Scan for the cell matching the given text and deliver its (x, y) coordinate at center. 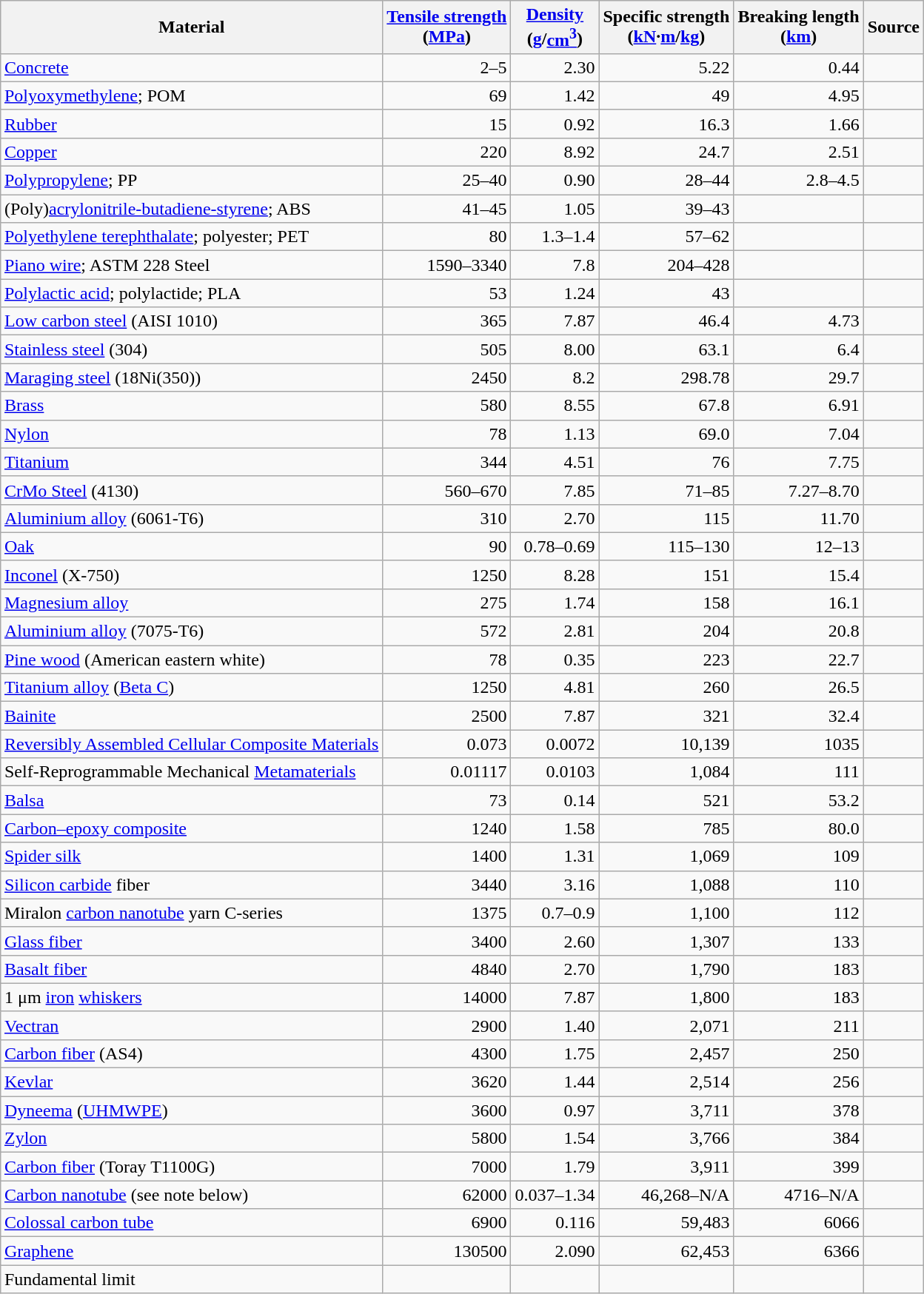
7.04 (798, 434)
399 (798, 1167)
8.2 (555, 378)
1400 (447, 856)
62,453 (666, 1251)
111 (798, 772)
310 (447, 518)
32.4 (798, 716)
2,071 (666, 1025)
4840 (447, 969)
115 (666, 518)
1.58 (555, 828)
4.81 (555, 688)
6366 (798, 1251)
Basalt fiber (191, 969)
0.97 (555, 1110)
580 (447, 406)
Polylactic acid; polylactide; PLA (191, 293)
321 (666, 716)
Piano wire; ASTM 228 Steel (191, 265)
0.037–1.34 (555, 1195)
Silicon carbide fiber (191, 885)
151 (666, 574)
46,268–N/A (666, 1195)
1,100 (666, 913)
0.90 (555, 181)
2500 (447, 716)
Source (893, 27)
204–428 (666, 265)
521 (666, 800)
1.13 (555, 434)
8.55 (555, 406)
3,711 (666, 1110)
5800 (447, 1139)
1.79 (555, 1167)
7000 (447, 1167)
Stainless steel (304) (191, 349)
Carbon–epoxy composite (191, 828)
4300 (447, 1053)
1590–3340 (447, 265)
298.78 (666, 378)
1,307 (666, 941)
133 (798, 941)
220 (447, 152)
71–85 (666, 490)
2.090 (555, 1251)
0.0072 (555, 744)
76 (666, 462)
46.4 (666, 321)
Low carbon steel (AISI 1010) (191, 321)
Pine wood (American eastern white) (191, 660)
250 (798, 1053)
Carbon fiber (AS4) (191, 1053)
572 (447, 631)
384 (798, 1139)
Reversibly Assembled Cellular Composite Materials (191, 744)
1 μm iron whiskers (191, 997)
2.51 (798, 152)
24.7 (666, 152)
3600 (447, 1110)
Kevlar (191, 1082)
2.8–4.5 (798, 181)
25–40 (447, 181)
7.8 (555, 265)
73 (447, 800)
2900 (447, 1025)
53.2 (798, 800)
Fundamental limit (191, 1279)
59,483 (666, 1223)
130500 (447, 1251)
39–43 (666, 209)
1.75 (555, 1053)
1035 (798, 744)
Breaking length (km) (798, 27)
62000 (447, 1195)
28–44 (666, 181)
57–62 (666, 237)
0.35 (555, 660)
16.1 (798, 603)
80 (447, 237)
1.42 (555, 95)
49 (666, 95)
3,911 (666, 1167)
8.28 (555, 574)
1.3–1.4 (555, 237)
0.14 (555, 800)
4.95 (798, 95)
16.3 (666, 124)
69.0 (666, 434)
Maraging steel (18Ni(350)) (191, 378)
6.4 (798, 349)
Concrete (191, 67)
2,514 (666, 1082)
3.16 (555, 885)
1,084 (666, 772)
0.116 (555, 1223)
1375 (447, 913)
90 (447, 546)
Polyoxymethylene; POM (191, 95)
Specific strength (kN·m/kg) (666, 27)
3400 (447, 941)
2,457 (666, 1053)
(Poly)acrylonitrile-butadiene-styrene; ABS (191, 209)
2.81 (555, 631)
6900 (447, 1223)
Bainite (191, 716)
4.51 (555, 462)
2.30 (555, 67)
260 (666, 688)
2–5 (447, 67)
110 (798, 885)
67.8 (666, 406)
223 (666, 660)
1.31 (555, 856)
505 (447, 349)
Rubber (191, 124)
Aluminium alloy (6061-T6) (191, 518)
1.44 (555, 1082)
8.92 (555, 152)
Titanium alloy (Beta C) (191, 688)
Balsa (191, 800)
0.78–0.69 (555, 546)
4.73 (798, 321)
26.5 (798, 688)
365 (447, 321)
3,766 (666, 1139)
Self-Reprogrammable Mechanical Metamaterials (191, 772)
Carbon fiber (Toray T1100G) (191, 1167)
Tensile strength (MPa) (447, 27)
0.073 (447, 744)
Zylon (191, 1139)
Spider silk (191, 856)
8.00 (555, 349)
0.44 (798, 67)
1240 (447, 828)
115–130 (666, 546)
Aluminium alloy (7075-T6) (191, 631)
Colossal carbon tube (191, 1223)
Brass (191, 406)
1.66 (798, 124)
204 (666, 631)
4716–N/A (798, 1195)
Polyethylene terephthalate; polyester; PET (191, 237)
1.24 (555, 293)
785 (666, 828)
Magnesium alloy (191, 603)
63.1 (666, 349)
Graphene (191, 1251)
0.7–0.9 (555, 913)
378 (798, 1110)
256 (798, 1082)
7.27–8.70 (798, 490)
3620 (447, 1082)
Carbon nanotube (see note below) (191, 1195)
1.54 (555, 1139)
7.85 (555, 490)
Miralon carbon nanotube yarn C-series (191, 913)
CrMo Steel (4130) (191, 490)
1,800 (666, 997)
0.01117 (447, 772)
275 (447, 603)
211 (798, 1025)
560–670 (447, 490)
10,139 (666, 744)
3440 (447, 885)
22.7 (798, 660)
1,088 (666, 885)
15.4 (798, 574)
0.92 (555, 124)
80.0 (798, 828)
Copper (191, 152)
1.05 (555, 209)
6.91 (798, 406)
Titanium (191, 462)
12–13 (798, 546)
Inconel (X-750) (191, 574)
14000 (447, 997)
1.40 (555, 1025)
Dyneema (UHMWPE) (191, 1110)
6066 (798, 1223)
1.74 (555, 603)
15 (447, 124)
0.0103 (555, 772)
Vectran (191, 1025)
344 (447, 462)
41–45 (447, 209)
29.7 (798, 378)
Material (191, 27)
1,069 (666, 856)
7.75 (798, 462)
2450 (447, 378)
158 (666, 603)
53 (447, 293)
1,790 (666, 969)
11.70 (798, 518)
5.22 (666, 67)
Nylon (191, 434)
69 (447, 95)
20.8 (798, 631)
Density (g/cm3) (555, 27)
43 (666, 293)
2.60 (555, 941)
109 (798, 856)
Oak (191, 546)
112 (798, 913)
Glass fiber (191, 941)
Polypropylene; PP (191, 181)
